Scan for the cell matching the given text and deliver its (X, Y) coordinate at center. 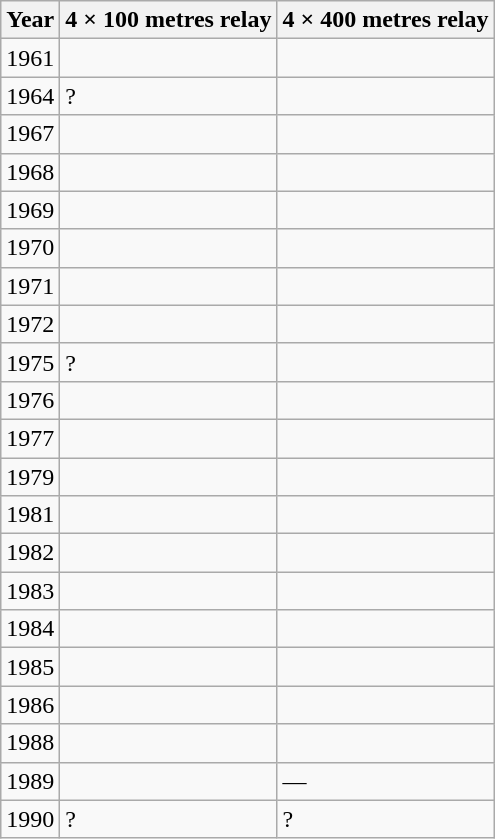
1968 (30, 172)
1988 (30, 743)
— (386, 781)
1989 (30, 781)
1976 (30, 400)
1975 (30, 362)
1961 (30, 58)
1971 (30, 286)
1970 (30, 248)
1979 (30, 477)
1984 (30, 629)
1969 (30, 210)
1990 (30, 819)
1985 (30, 667)
1983 (30, 591)
1982 (30, 553)
1981 (30, 515)
1964 (30, 96)
1972 (30, 324)
4 × 400 metres relay (386, 20)
1977 (30, 438)
Year (30, 20)
1986 (30, 705)
1967 (30, 134)
4 × 100 metres relay (168, 20)
